Determine the (X, Y) coordinate at the center of the cell enclosing the given text.  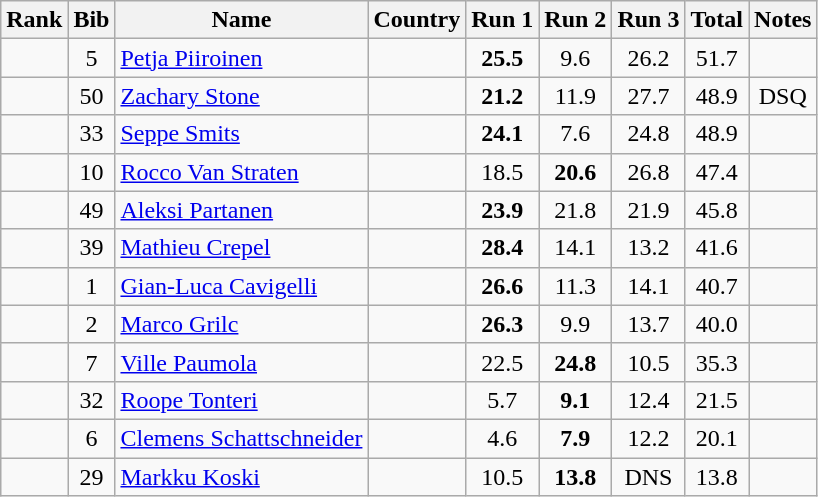
7.9 (576, 438)
4.6 (502, 438)
2 (92, 324)
Name (242, 20)
DSQ (783, 96)
28.4 (502, 248)
7 (92, 362)
DNS (648, 477)
24.1 (502, 134)
Gian-Luca Cavigelli (242, 286)
26.2 (648, 58)
22.5 (502, 362)
26.8 (648, 172)
Rank (34, 20)
10 (92, 172)
Seppe Smits (242, 134)
Roope Tonteri (242, 400)
35.3 (717, 362)
7.6 (576, 134)
Total (717, 20)
40.7 (717, 286)
26.6 (502, 286)
Petja Piiroinen (242, 58)
51.7 (717, 58)
Run 1 (502, 20)
23.9 (502, 210)
12.2 (648, 438)
Clemens Schattschneider (242, 438)
27.7 (648, 96)
Country (417, 20)
Bib (92, 20)
Zachary Stone (242, 96)
21.9 (648, 210)
13.7 (648, 324)
26.3 (502, 324)
1 (92, 286)
49 (92, 210)
39 (92, 248)
18.5 (502, 172)
9.9 (576, 324)
Run 3 (648, 20)
13.2 (648, 248)
21.2 (502, 96)
21.5 (717, 400)
Ville Paumola (242, 362)
33 (92, 134)
Markku Koski (242, 477)
20.1 (717, 438)
5.7 (502, 400)
Mathieu Crepel (242, 248)
41.6 (717, 248)
45.8 (717, 210)
11.9 (576, 96)
Marco Grilc (242, 324)
40.0 (717, 324)
29 (92, 477)
11.3 (576, 286)
20.6 (576, 172)
Notes (783, 20)
50 (92, 96)
32 (92, 400)
9.1 (576, 400)
9.6 (576, 58)
5 (92, 58)
6 (92, 438)
47.4 (717, 172)
21.8 (576, 210)
25.5 (502, 58)
Rocco Van Straten (242, 172)
Aleksi Partanen (242, 210)
12.4 (648, 400)
Run 2 (576, 20)
